Locate the cell with the specified text and output its [x, y] center coordinate. 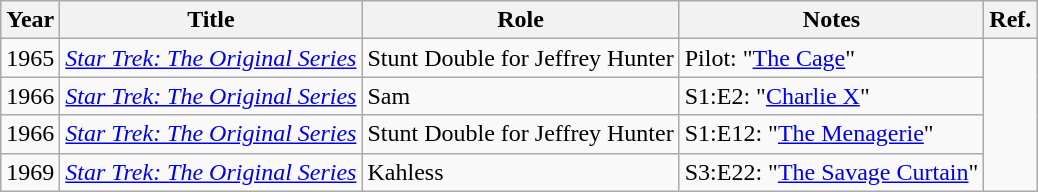
Notes [832, 20]
Title [211, 20]
Sam [520, 96]
Year [30, 20]
1969 [30, 172]
1965 [30, 58]
Ref. [1010, 20]
S1:E2: "Charlie X" [832, 96]
Pilot: "The Cage" [832, 58]
S3:E22: "The Savage Curtain" [832, 172]
S1:E12: "The Menagerie" [832, 134]
Kahless [520, 172]
Role [520, 20]
